Detect which cell encompasses the target text, then output its [X, Y] center coordinate. 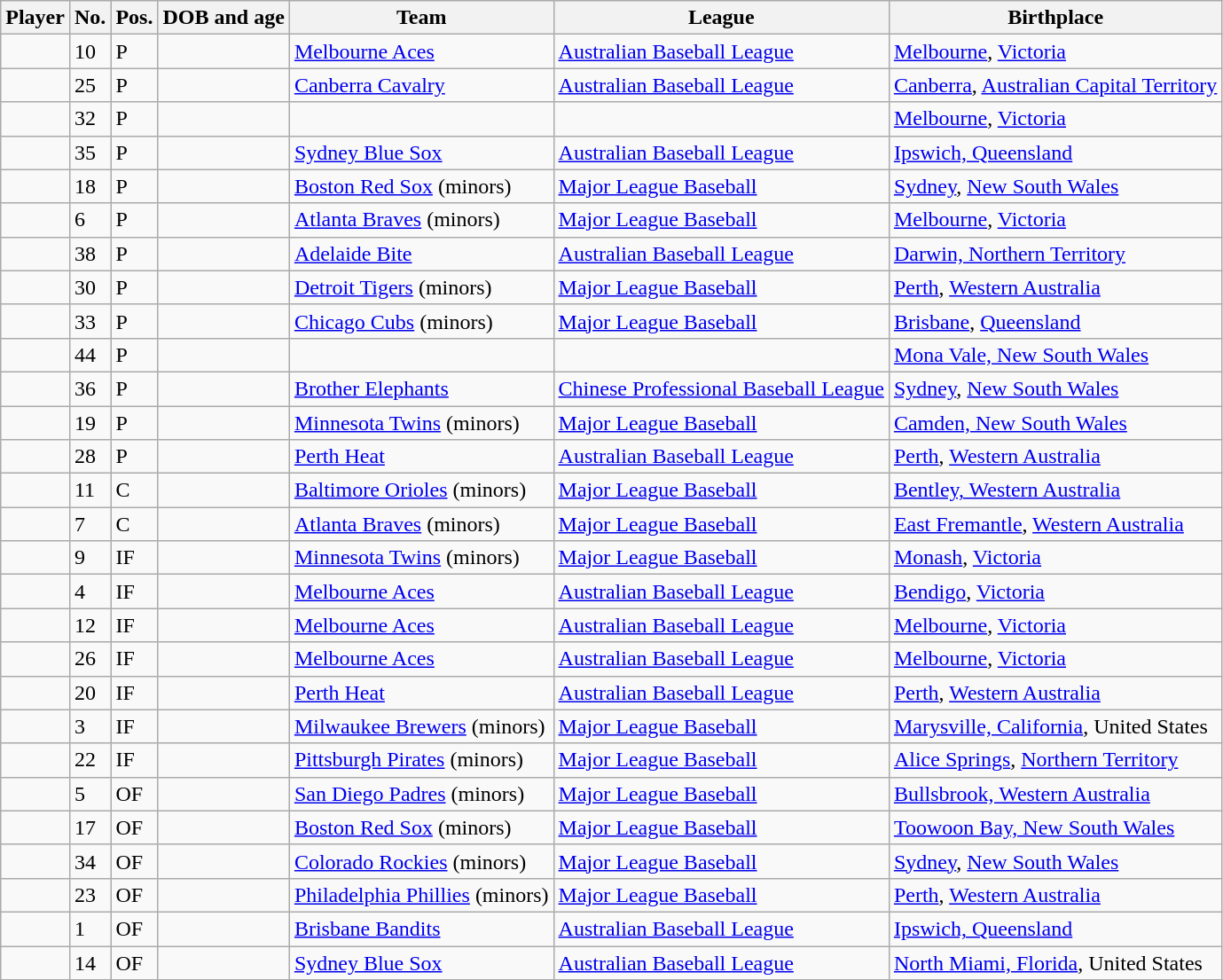
Alice Springs, Northern Territory [1055, 760]
6 [90, 220]
Bullsbrook, Western Australia [1055, 794]
22 [90, 760]
19 [90, 423]
44 [90, 355]
Brother Elephants [421, 388]
26 [90, 659]
Canberra Cavalry [421, 85]
14 [90, 962]
23 [90, 895]
20 [90, 693]
Philadelphia Phillies (minors) [421, 895]
North Miami, Florida, United States [1055, 962]
1 [90, 929]
25 [90, 85]
Pittsburgh Pirates (minors) [421, 760]
12 [90, 625]
Adelaide Bite [421, 254]
33 [90, 321]
4 [90, 592]
Player [35, 18]
32 [90, 119]
18 [90, 186]
30 [90, 287]
League [721, 18]
DOB and age [223, 18]
Bendigo, Victoria [1055, 592]
Detroit Tigers (minors) [421, 287]
10 [90, 51]
34 [90, 861]
Camden, New South Wales [1055, 423]
San Diego Padres (minors) [421, 794]
Pos. [135, 18]
Darwin, Northern Territory [1055, 254]
Bentley, Western Australia [1055, 490]
Chinese Professional Baseball League [721, 388]
36 [90, 388]
7 [90, 524]
Canberra, Australian Capital Territory [1055, 85]
Team [421, 18]
Toowoon Bay, New South Wales [1055, 827]
Mona Vale, New South Wales [1055, 355]
Chicago Cubs (minors) [421, 321]
Marysville, California, United States [1055, 726]
9 [90, 558]
Colorado Rockies (minors) [421, 861]
35 [90, 153]
No. [90, 18]
Birthplace [1055, 18]
28 [90, 457]
11 [90, 490]
Brisbane, Queensland [1055, 321]
Baltimore Orioles (minors) [421, 490]
38 [90, 254]
Brisbane Bandits [421, 929]
Milwaukee Brewers (minors) [421, 726]
17 [90, 827]
East Fremantle, Western Australia [1055, 524]
5 [90, 794]
3 [90, 726]
Monash, Victoria [1055, 558]
